Locate the cell with the specified text and output its (x, y) center coordinate. 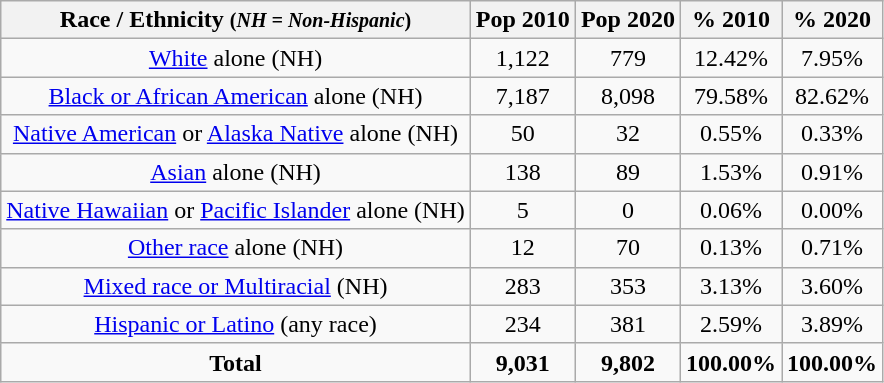
234 (522, 324)
9,802 (628, 362)
353 (628, 286)
1.53% (730, 172)
8,098 (628, 96)
Other race alone (NH) (236, 248)
7.95% (832, 58)
0.71% (832, 248)
% 2010 (730, 20)
3.60% (832, 286)
0.13% (730, 248)
2.59% (730, 324)
82.62% (832, 96)
Mixed race or Multiracial (NH) (236, 286)
Total (236, 362)
0.55% (730, 134)
Black or African American alone (NH) (236, 96)
12.42% (730, 58)
50 (522, 134)
779 (628, 58)
381 (628, 324)
12 (522, 248)
283 (522, 286)
Native Hawaiian or Pacific Islander alone (NH) (236, 210)
0.91% (832, 172)
7,187 (522, 96)
138 (522, 172)
70 (628, 248)
1,122 (522, 58)
Hispanic or Latino (any race) (236, 324)
79.58% (730, 96)
0.33% (832, 134)
Pop 2010 (522, 20)
Asian alone (NH) (236, 172)
White alone (NH) (236, 58)
0.00% (832, 210)
3.89% (832, 324)
3.13% (730, 286)
9,031 (522, 362)
89 (628, 172)
32 (628, 134)
0 (628, 210)
0.06% (730, 210)
Pop 2020 (628, 20)
Native American or Alaska Native alone (NH) (236, 134)
% 2020 (832, 20)
5 (522, 210)
Race / Ethnicity (NH = Non-Hispanic) (236, 20)
